For the text-containing cell, return its midpoint in (x, y) coordinate format. 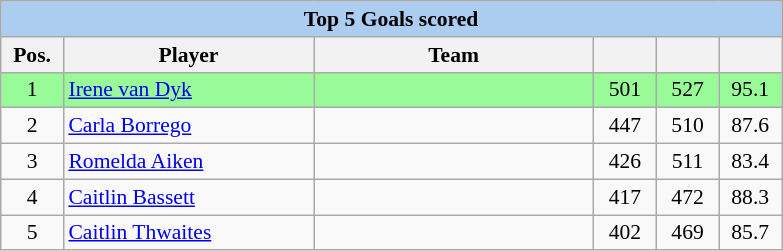
85.7 (750, 233)
510 (688, 126)
402 (626, 233)
469 (688, 233)
88.3 (750, 197)
417 (626, 197)
447 (626, 126)
Player (188, 55)
3 (32, 162)
501 (626, 90)
Caitlin Bassett (188, 197)
Pos. (32, 55)
95.1 (750, 90)
4 (32, 197)
1 (32, 90)
2 (32, 126)
472 (688, 197)
5 (32, 233)
87.6 (750, 126)
83.4 (750, 162)
Team (454, 55)
Carla Borrego (188, 126)
Irene van Dyk (188, 90)
511 (688, 162)
426 (626, 162)
Romelda Aiken (188, 162)
527 (688, 90)
Caitlin Thwaites (188, 233)
Top 5 Goals scored (392, 19)
